For the text-containing cell, return its midpoint in [X, Y] coordinate format. 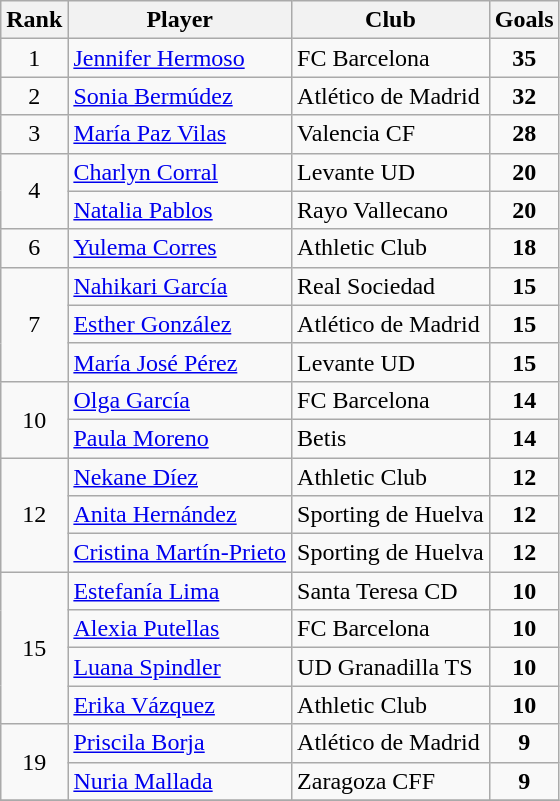
Rayo Vallecano [391, 210]
Jennifer Hermoso [180, 58]
Santa Teresa CD [391, 591]
Valencia CF [391, 134]
3 [34, 134]
6 [34, 248]
Estefanía Lima [180, 591]
Luana Spindler [180, 667]
Natalia Pablos [180, 210]
Erika Vázquez [180, 705]
Cristina Martín-Prieto [180, 553]
María José Pérez [180, 362]
Nekane Díez [180, 477]
2 [34, 96]
4 [34, 191]
Alexia Putellas [180, 629]
Goals [524, 20]
19 [34, 762]
28 [524, 134]
UD Granadilla TS [391, 667]
35 [524, 58]
Nahikari García [180, 286]
Anita Hernández [180, 515]
Charlyn Corral [180, 172]
Paula Moreno [180, 438]
Zaragoza CFF [391, 781]
Rank [34, 20]
7 [34, 324]
1 [34, 58]
Yulema Corres [180, 248]
Olga García [180, 400]
Betis [391, 438]
Sonia Bermúdez [180, 96]
Esther González [180, 324]
Player [180, 20]
Real Sociedad [391, 286]
María Paz Vilas [180, 134]
Club [391, 20]
32 [524, 96]
Priscila Borja [180, 743]
Nuria Mallada [180, 781]
18 [524, 248]
